Scan for the cell matching the given text and deliver its [x, y] coordinate at center. 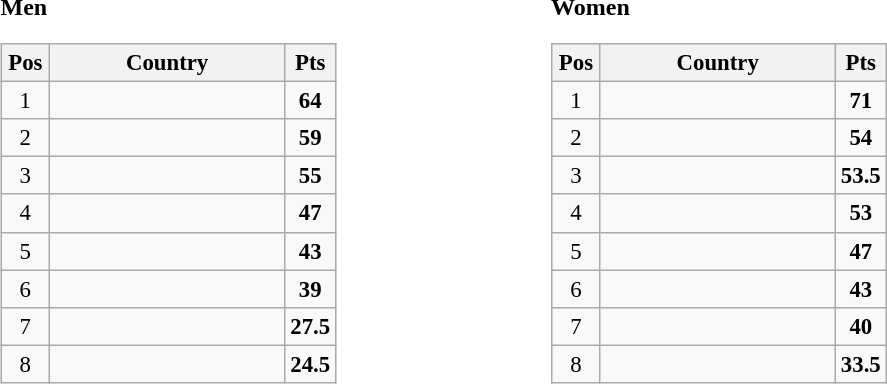
53.5 [861, 176]
59 [310, 138]
64 [310, 101]
71 [861, 101]
40 [861, 326]
53 [861, 213]
54 [861, 138]
24.5 [310, 364]
33.5 [861, 364]
27.5 [310, 326]
39 [310, 289]
55 [310, 176]
